Detect which cell encompasses the target text, then output its [X, Y] center coordinate. 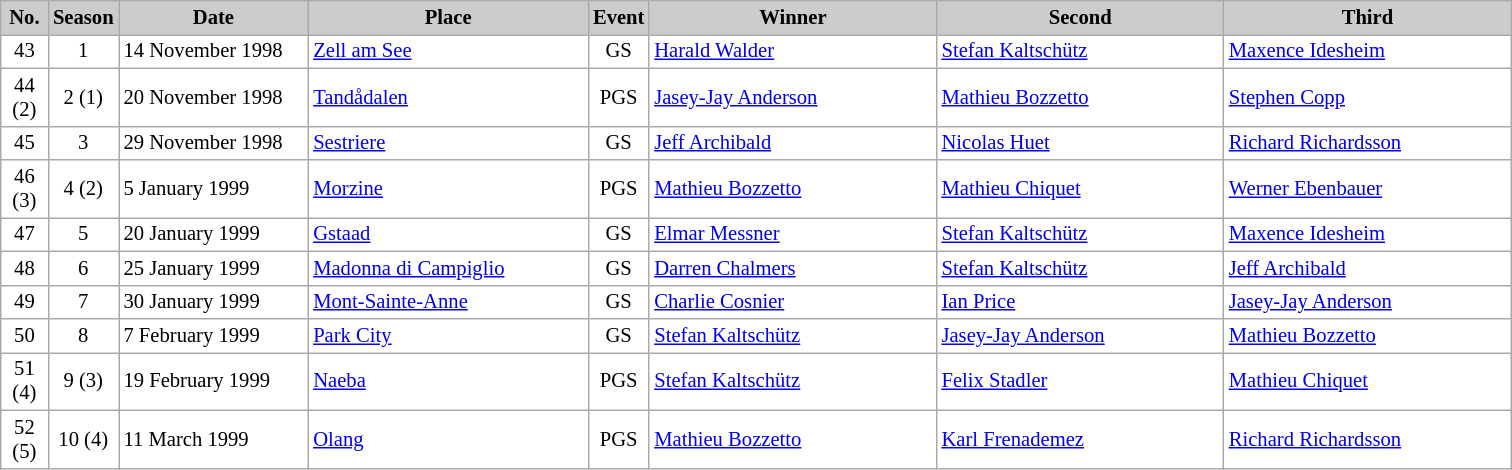
Event [618, 17]
Zell am See [448, 51]
7 February 1999 [213, 335]
49 [24, 302]
Season [83, 17]
Olang [448, 439]
8 [83, 335]
11 March 1999 [213, 439]
Second [1080, 17]
Gstaad [448, 234]
10 (4) [83, 439]
Charlie Cosnier [792, 302]
Elmar Messner [792, 234]
9 (3) [83, 381]
50 [24, 335]
Darren Chalmers [792, 268]
Felix Stadler [1080, 381]
52 (5) [24, 439]
Park City [448, 335]
Harald Walder [792, 51]
3 [83, 143]
5 [83, 234]
25 January 1999 [213, 268]
Nicolas Huet [1080, 143]
Date [213, 17]
Mont-Sainte-Anne [448, 302]
2 (1) [83, 97]
7 [83, 302]
Naeba [448, 381]
No. [24, 17]
5 January 1999 [213, 189]
46 (3) [24, 189]
Werner Ebenbauer [1368, 189]
Ian Price [1080, 302]
30 January 1999 [213, 302]
Tandådalen [448, 97]
29 November 1998 [213, 143]
45 [24, 143]
48 [24, 268]
4 (2) [83, 189]
1 [83, 51]
Karl Frenademez [1080, 439]
43 [24, 51]
Madonna di Campiglio [448, 268]
Morzine [448, 189]
Sestriere [448, 143]
6 [83, 268]
47 [24, 234]
51 (4) [24, 381]
20 January 1999 [213, 234]
19 February 1999 [213, 381]
Place [448, 17]
14 November 1998 [213, 51]
44 (2) [24, 97]
Stephen Copp [1368, 97]
Third [1368, 17]
Winner [792, 17]
20 November 1998 [213, 97]
